Find where the given text appears and provide that cell's center as [X, Y] coordinate. 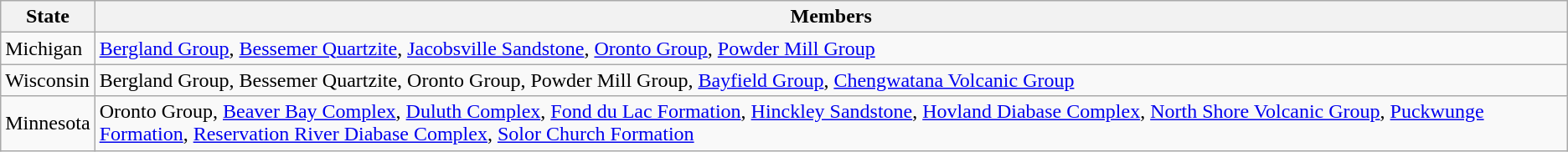
State [48, 17]
Bergland Group, Bessemer Quartzite, Oronto Group, Powder Mill Group, Bayfield Group, Chengwatana Volcanic Group [831, 80]
Michigan [48, 48]
Bergland Group, Bessemer Quartzite, Jacobsville Sandstone, Oronto Group, Powder Mill Group [831, 48]
Minnesota [48, 124]
Members [831, 17]
Wisconsin [48, 80]
